Return the [x, y] coordinate for the center point of the cell that contains the specified text.  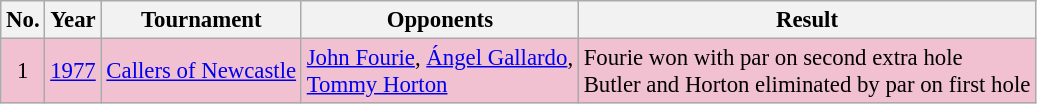
Result [806, 20]
1977 [73, 72]
Year [73, 20]
Tournament [201, 20]
John Fourie, Ángel Gallardo, Tommy Horton [440, 72]
Opponents [440, 20]
No. [23, 20]
1 [23, 72]
Fourie won with par on second extra holeButler and Horton eliminated by par on first hole [806, 72]
Callers of Newcastle [201, 72]
